Return the (X, Y) coordinate for the center point of the cell that contains the specified text.  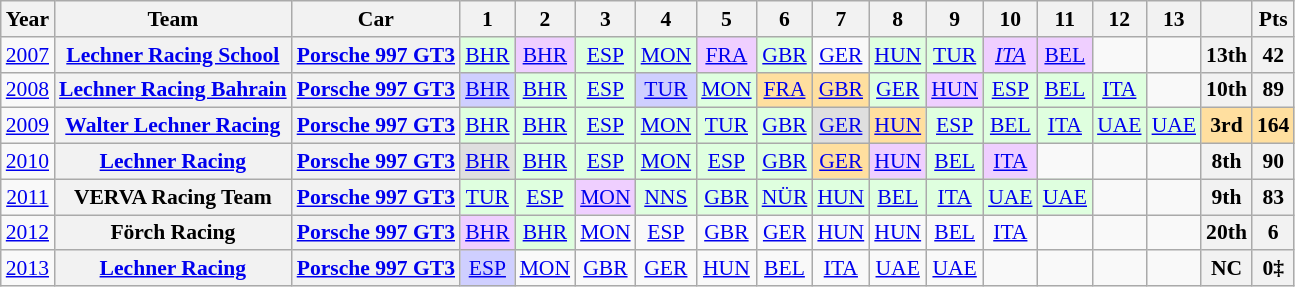
11 (1065, 19)
Lechner Racing School (173, 55)
10 (1010, 19)
NC (1226, 269)
7 (840, 19)
Car (376, 19)
8th (1226, 162)
20th (1226, 233)
9 (954, 19)
13th (1226, 55)
2008 (28, 90)
0‡ (1274, 269)
Förch Racing (173, 233)
13 (1174, 19)
89 (1274, 90)
10th (1226, 90)
4 (666, 19)
NÜR (785, 197)
9th (1226, 197)
42 (1274, 55)
164 (1274, 126)
2009 (28, 126)
2011 (28, 197)
Year (28, 19)
2013 (28, 269)
90 (1274, 162)
2010 (28, 162)
3rd (1226, 126)
5 (726, 19)
Pts (1274, 19)
Lechner Racing Bahrain (173, 90)
3 (606, 19)
2007 (28, 55)
83 (1274, 197)
Team (173, 19)
NNS (666, 197)
8 (898, 19)
2012 (28, 233)
Walter Lechner Racing (173, 126)
VERVA Racing Team (173, 197)
12 (1119, 19)
2 (546, 19)
1 (488, 19)
